From the cell containing the given text, extract its center point as [x, y] coordinate. 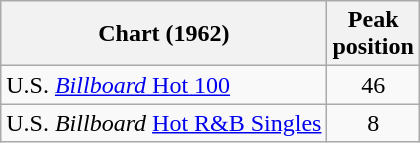
8 [373, 123]
46 [373, 85]
Peakposition [373, 34]
Chart (1962) [164, 34]
U.S. Billboard Hot R&B Singles [164, 123]
U.S. Billboard Hot 100 [164, 85]
